Capture the cell that displays the provided text and extract its [x, y] central coordinate. 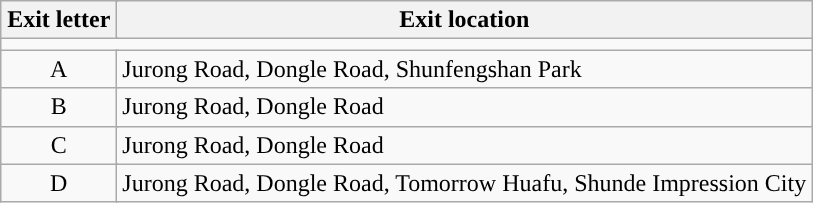
C [59, 145]
Jurong Road, Dongle Road, Tomorrow Huafu, Shunde Impression City [464, 183]
Jurong Road, Dongle Road, Shunfengshan Park [464, 69]
A [59, 69]
D [59, 183]
Exit letter [59, 20]
Exit location [464, 20]
B [59, 107]
